Search for the cell housing the specified text and yield its [x, y] center coordinate. 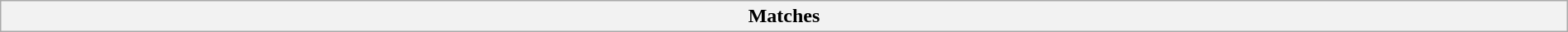
Matches [784, 16]
